Identify which cell holds the provided text, then report its [x, y] central coordinate. 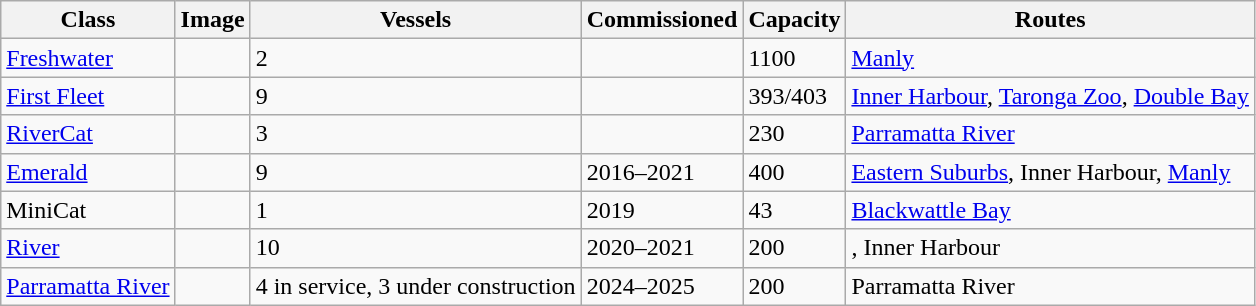
230 [794, 134]
Emerald [88, 172]
400 [794, 172]
River [88, 248]
Eastern Suburbs, Inner Harbour, Manly [1050, 172]
RiverCat [88, 134]
Blackwattle Bay [1050, 210]
Vessels [416, 20]
1100 [794, 58]
2020–2021 [662, 248]
393/403 [794, 96]
1 [416, 210]
2016–2021 [662, 172]
Class [88, 20]
10 [416, 248]
First Fleet [88, 96]
Inner Harbour, Taronga Zoo, Double Bay [1050, 96]
43 [794, 210]
3 [416, 134]
Manly [1050, 58]
Capacity [794, 20]
Commissioned [662, 20]
Freshwater [88, 58]
Routes [1050, 20]
2024–2025 [662, 286]
MiniCat [88, 210]
4 in service, 3 under construction [416, 286]
, Inner Harbour [1050, 248]
2019 [662, 210]
2 [416, 58]
Image [212, 20]
